Determine the [x, y] coordinate at the center of the cell enclosing the given text.  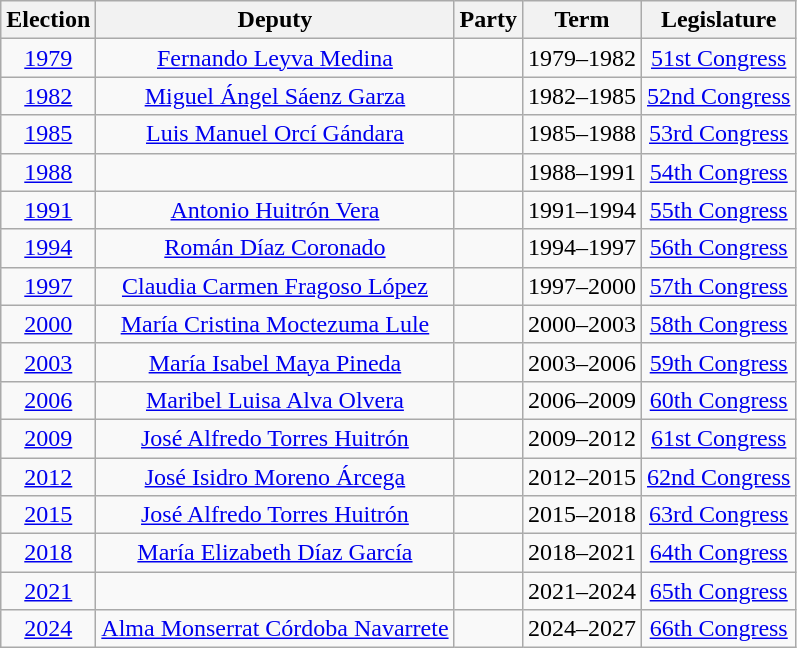
2000–2003 [582, 324]
Legislature [719, 20]
María Isabel Maya Pineda [275, 362]
1982 [48, 96]
Deputy [275, 20]
Term [582, 20]
2012 [48, 477]
1979 [48, 58]
2024–2027 [582, 629]
1988–1991 [582, 172]
1979–1982 [582, 58]
54th Congress [719, 172]
56th Congress [719, 248]
62nd Congress [719, 477]
1994 [48, 248]
2006 [48, 400]
1988 [48, 172]
Antonio Huitrón Vera [275, 210]
2003–2006 [582, 362]
63rd Congress [719, 515]
58th Congress [719, 324]
Claudia Carmen Fragoso López [275, 286]
2012–2015 [582, 477]
2021 [48, 591]
53rd Congress [719, 134]
64th Congress [719, 553]
2018 [48, 553]
1991–1994 [582, 210]
Miguel Ángel Sáenz Garza [275, 96]
1982–1985 [582, 96]
María Elizabeth Díaz García [275, 553]
2009–2012 [582, 438]
Election [48, 20]
1997 [48, 286]
1994–1997 [582, 248]
2000 [48, 324]
1997–2000 [582, 286]
59th Congress [719, 362]
65th Congress [719, 591]
Luis Manuel Orcí Gándara [275, 134]
1985–1988 [582, 134]
2024 [48, 629]
55th Congress [719, 210]
Maribel Luisa Alva Olvera [275, 400]
Party [488, 20]
2009 [48, 438]
52nd Congress [719, 96]
60th Congress [719, 400]
Fernando Leyva Medina [275, 58]
57th Congress [719, 286]
María Cristina Moctezuma Lule [275, 324]
2021–2024 [582, 591]
1985 [48, 134]
51st Congress [719, 58]
2003 [48, 362]
61st Congress [719, 438]
2015 [48, 515]
66th Congress [719, 629]
2018–2021 [582, 553]
Alma Monserrat Córdoba Navarrete [275, 629]
2006–2009 [582, 400]
José Isidro Moreno Árcega [275, 477]
2015–2018 [582, 515]
1991 [48, 210]
Román Díaz Coronado [275, 248]
